Identify which cell holds the provided text, then report its [X, Y] central coordinate. 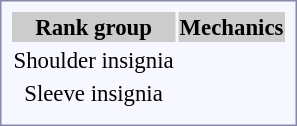
Rank group [94, 27]
Shoulder insignia [94, 60]
Sleeve insignia [94, 93]
Mechanics [232, 27]
